Return (x, y) of the center of cell containing provided text 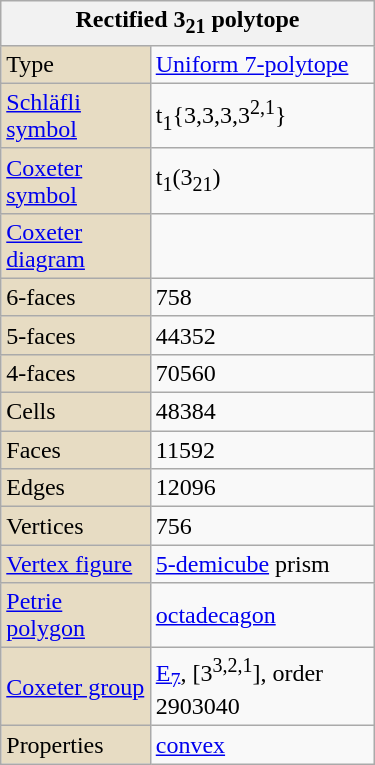
Rectified 321 polytope (188, 23)
Coxeter symbol (76, 180)
Edges (76, 488)
756 (262, 526)
Coxeter diagram (76, 246)
t1{3,3,3,32,1} (262, 116)
48384 (262, 412)
octadecagon (262, 616)
convex (262, 745)
70560 (262, 373)
5-faces (76, 335)
Faces (76, 450)
Type (76, 64)
Petrie polygon (76, 616)
6-faces (76, 297)
758 (262, 297)
t1(321) (262, 180)
5-demicube prism (262, 564)
4-faces (76, 373)
Properties (76, 745)
Schläfli symbol (76, 116)
Cells (76, 412)
44352 (262, 335)
Coxeter group (76, 687)
E7, [33,2,1], order 2903040 (262, 687)
Vertex figure (76, 564)
Vertices (76, 526)
11592 (262, 450)
12096 (262, 488)
Uniform 7-polytope (262, 64)
